Detect which cell encompasses the target text, then output its (x, y) center coordinate. 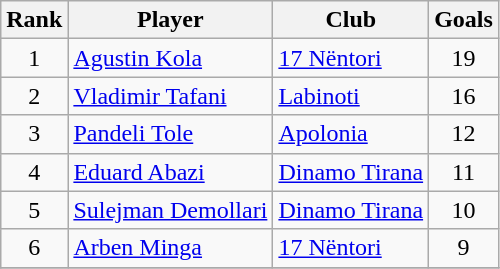
Pandeli Tole (170, 134)
Apolonia (351, 134)
Player (170, 20)
19 (464, 58)
16 (464, 96)
10 (464, 210)
5 (34, 210)
9 (464, 248)
Agustin Kola (170, 58)
Arben Minga (170, 248)
Eduard Abazi (170, 172)
6 (34, 248)
Club (351, 20)
Rank (34, 20)
11 (464, 172)
4 (34, 172)
Sulejman Demollari (170, 210)
Labinoti (351, 96)
2 (34, 96)
12 (464, 134)
3 (34, 134)
Vladimir Tafani (170, 96)
1 (34, 58)
Goals (464, 20)
